Find where the given text appears and provide that cell's center as (x, y) coordinate. 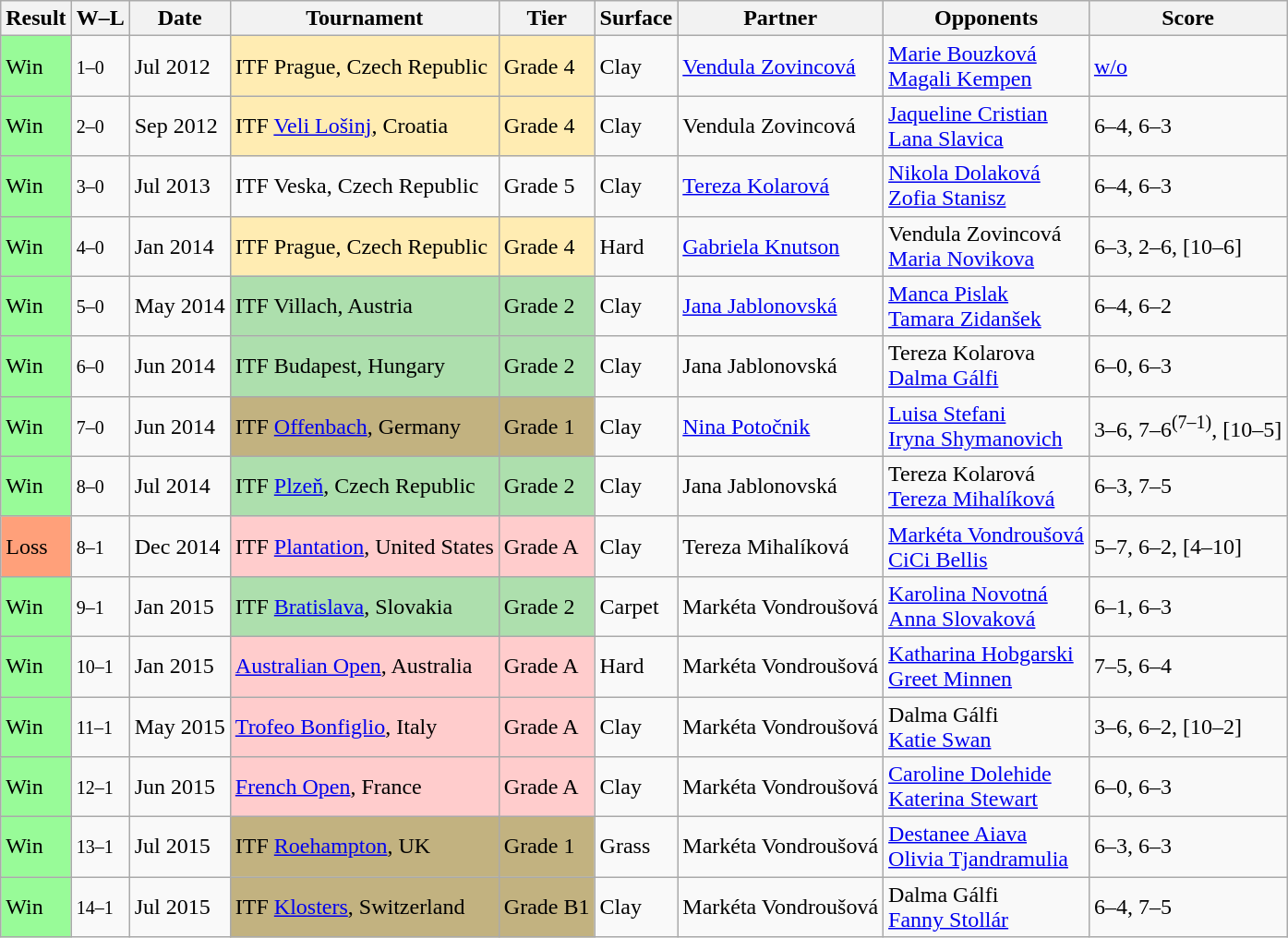
8–1 (100, 547)
Luisa Stefani Iryna Shymanovich (986, 427)
ITF Budapest, Hungary (364, 366)
ITF Bratislava, Slovakia (364, 606)
Markéta Vondroušová CiCi Bellis (986, 547)
W–L (100, 18)
Opponents (986, 18)
4–0 (100, 246)
ITF Roehampton, UK (364, 848)
Gabriela Knutson (781, 246)
Tier (547, 18)
2–0 (100, 126)
Jaqueline Cristian Lana Slavica (986, 126)
8–0 (100, 486)
11–1 (100, 726)
Marie Bouzková Magali Kempen (986, 66)
Dalma Gálfi Katie Swan (986, 726)
3–6, 7–6(7–1), [10–5] (1187, 427)
Nikola Dolaková Zofia Stanisz (986, 186)
3–0 (100, 186)
Tereza Kolarova Dalma Gálfi (986, 366)
6–4, 7–5 (1187, 907)
6–0 (100, 366)
ITF Offenbach, Germany (364, 427)
ITF Veli Lošinj, Croatia (364, 126)
Tereza Kolarová Tereza Mihalíková (986, 486)
ITF Villach, Austria (364, 307)
5–7, 6–2, [4–10] (1187, 547)
Katharina Hobgarski Greet Minnen (986, 667)
ITF Plantation, United States (364, 547)
Loss (36, 547)
w/o (1187, 66)
Result (36, 18)
Date (179, 18)
Dalma Gálfi Fanny Stollár (986, 907)
Trofeo Bonfiglio, Italy (364, 726)
7–0 (100, 427)
Dec 2014 (179, 547)
Tournament (364, 18)
Jul 2012 (179, 66)
Jan 2014 (179, 246)
Tereza Kolarová (781, 186)
Grade 5 (547, 186)
French Open, France (364, 787)
ITF Plzeň, Czech Republic (364, 486)
Jun 2015 (179, 787)
Australian Open, Australia (364, 667)
Caroline Dolehide Katerina Stewart (986, 787)
7–5, 6–4 (1187, 667)
ITF Klosters, Switzerland (364, 907)
3–6, 6–2, [10–2] (1187, 726)
Manca Pislak Tamara Zidanšek (986, 307)
14–1 (100, 907)
13–1 (100, 848)
ITF Veska, Czech Republic (364, 186)
Grade B1 (547, 907)
Score (1187, 18)
Jul 2014 (179, 486)
Jul 2013 (179, 186)
Karolina Novotná Anna Slovaková (986, 606)
6–3, 7–5 (1187, 486)
12–1 (100, 787)
Partner (781, 18)
Nina Potočnik (781, 427)
Surface (636, 18)
Sep 2012 (179, 126)
Vendula Zovincová Maria Novikova (986, 246)
May 2014 (179, 307)
Destanee Aiava Olivia Tjandramulia (986, 848)
May 2015 (179, 726)
Carpet (636, 606)
9–1 (100, 606)
10–1 (100, 667)
Tereza Mihalíková (781, 547)
6–1, 6–3 (1187, 606)
6–3, 2–6, [10–6] (1187, 246)
5–0 (100, 307)
Grass (636, 848)
1–0 (100, 66)
6–4, 6–2 (1187, 307)
6–3, 6–3 (1187, 848)
